Provide the (x, y) coordinate of the cell's center where the given text is located.  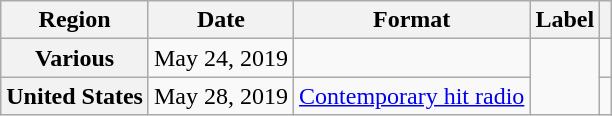
Date (220, 20)
Various (75, 58)
United States (75, 96)
Format (412, 20)
May 28, 2019 (220, 96)
May 24, 2019 (220, 58)
Contemporary hit radio (412, 96)
Region (75, 20)
Label (565, 20)
